Return (x, y) of the center of cell containing provided text 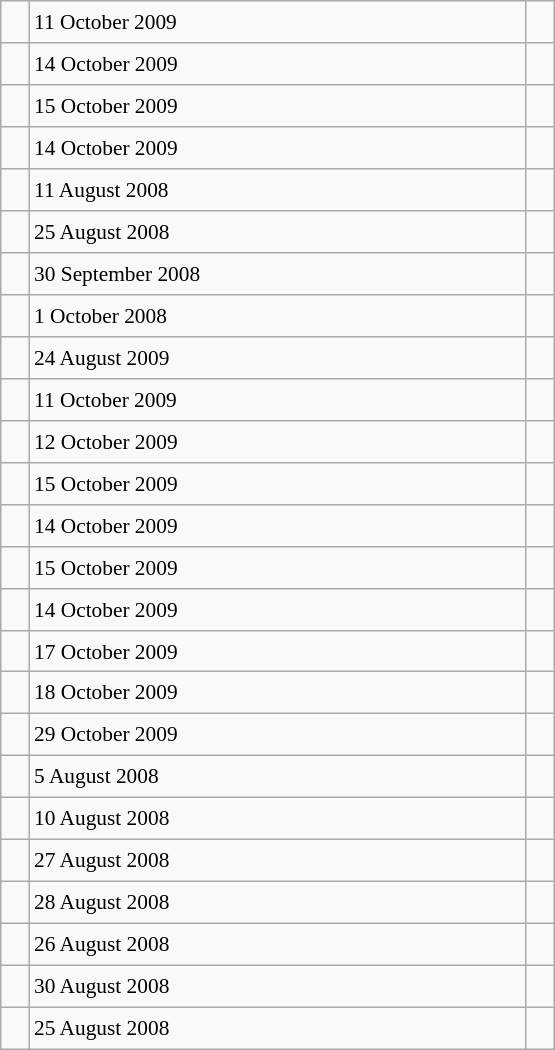
30 August 2008 (278, 986)
10 August 2008 (278, 819)
11 August 2008 (278, 190)
29 October 2009 (278, 735)
26 August 2008 (278, 945)
24 August 2009 (278, 358)
30 September 2008 (278, 274)
18 October 2009 (278, 693)
12 October 2009 (278, 441)
27 August 2008 (278, 861)
17 October 2009 (278, 651)
28 August 2008 (278, 903)
1 October 2008 (278, 316)
5 August 2008 (278, 777)
